For the text-containing cell, return its midpoint in [X, Y] coordinate format. 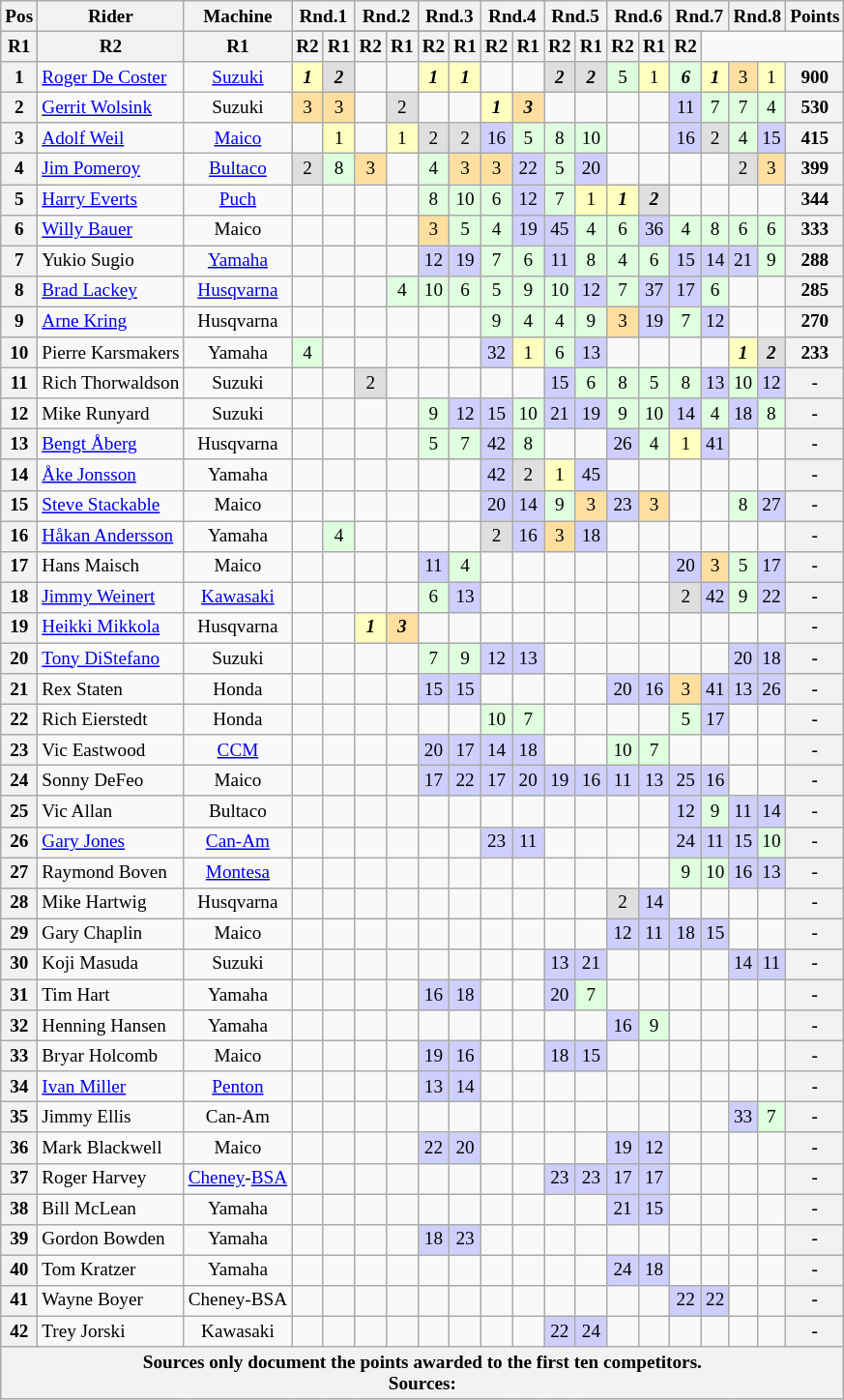
Puch [238, 199]
Trey Jorski [110, 1331]
Henning Hansen [110, 1026]
Rider [110, 16]
900 [815, 77]
399 [815, 169]
Bill McLean [110, 1210]
39 [19, 1240]
Points [815, 16]
Penton [238, 1087]
29 [19, 934]
30 [19, 964]
415 [815, 138]
Vic Eastwood [110, 750]
285 [815, 291]
288 [815, 261]
333 [815, 230]
Tim Hart [110, 995]
Jimmy Ellis [110, 1118]
530 [815, 107]
Harry Everts [110, 199]
344 [815, 199]
CCM [238, 750]
233 [815, 353]
Rnd.7 [700, 16]
Bengt Åberg [110, 445]
Machine [238, 16]
Raymond Boven [110, 872]
Håkan Andersson [110, 536]
Montesa [238, 872]
Rnd.5 [574, 16]
Yukio Sugio [110, 261]
35 [19, 1118]
Roger De Coster [110, 77]
Willy Bauer [110, 230]
Sonny DeFeo [110, 781]
Hans Maisch [110, 567]
Ivan Miller [110, 1087]
Koji Masuda [110, 964]
Vic Allan [110, 811]
31 [19, 995]
Adolf Weil [110, 138]
Tony DiStefano [110, 658]
Rex Staten [110, 689]
Rnd.8 [758, 16]
Roger Harvey [110, 1179]
Brad Lackey [110, 291]
Rich Eierstedt [110, 719]
Gerrit Wolsink [110, 107]
34 [19, 1087]
Åke Jonsson [110, 475]
Arne Kring [110, 322]
Jim Pomeroy [110, 169]
Steve Stackable [110, 506]
Mike Runyard [110, 414]
Rnd.1 [323, 16]
Rnd.6 [638, 16]
40 [19, 1270]
Bryar Holcomb [110, 1056]
Mike Hartwig [110, 903]
Rnd.3 [449, 16]
Rnd.2 [387, 16]
Heikki Mikkola [110, 627]
Rnd.4 [512, 16]
Wayne Boyer [110, 1300]
Mark Blackwell [110, 1148]
Tom Kratzer [110, 1270]
Sources only document the points awarded to the first ten competitors.Sources: [422, 1373]
38 [19, 1210]
Gary Jones [110, 842]
Rich Thorwaldson [110, 383]
Gary Chaplin [110, 934]
Pierre Karsmakers [110, 353]
Pos [19, 16]
Jimmy Weinert [110, 598]
28 [19, 903]
270 [815, 322]
Gordon Bowden [110, 1240]
